Determine the (x, y) coordinate at the center of the cell enclosing the given text.  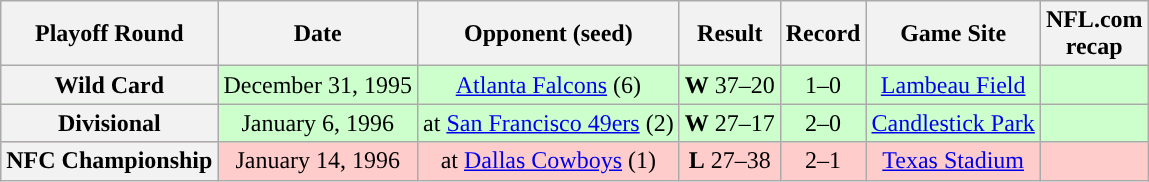
Playoff Round (110, 34)
Wild Card (110, 85)
Result (730, 34)
Game Site (953, 34)
1–0 (823, 85)
NFC Championship (110, 161)
at Dallas Cowboys (1) (549, 161)
December 31, 1995 (318, 85)
Atlanta Falcons (6) (549, 85)
January 14, 1996 (318, 161)
Opponent (seed) (549, 34)
Date (318, 34)
W 37–20 (730, 85)
January 6, 1996 (318, 123)
W 27–17 (730, 123)
Divisional (110, 123)
L 27–38 (730, 161)
2–0 (823, 123)
Texas Stadium (953, 161)
Candlestick Park (953, 123)
at San Francisco 49ers (2) (549, 123)
NFL.comrecap (1094, 34)
Record (823, 34)
2–1 (823, 161)
Lambeau Field (953, 85)
